Locate the cell with the specified text and output its [x, y] center coordinate. 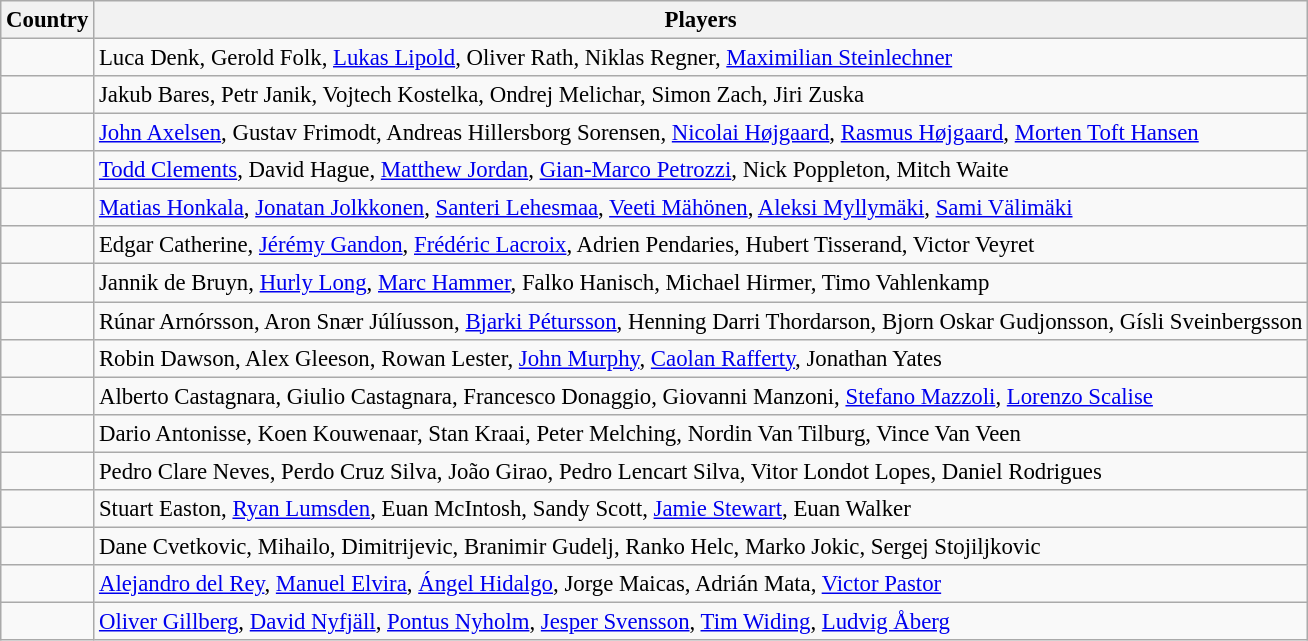
Pedro Clare Neves, Perdo Cruz Silva, João Girao, Pedro Lencart Silva, Vitor Londot Lopes, Daniel Rodrigues [701, 471]
Matias Honkala, Jonatan Jolkkonen, Santeri Lehesmaa, Veeti Mähönen, Aleksi Myllymäki, Sami Välimäki [701, 208]
Dario Antonisse, Koen Kouwenaar, Stan Kraai, Peter Melching, Nordin Van Tilburg, Vince Van Veen [701, 433]
Alejandro del Rey, Manuel Elvira, Ángel Hidalgo, Jorge Maicas, Adrián Mata, Victor Pastor [701, 584]
Alberto Castagnara, Giulio Castagnara, Francesco Donaggio, Giovanni Manzoni, Stefano Mazzoli, Lorenzo Scalise [701, 396]
Stuart Easton, Ryan Lumsden, Euan McIntosh, Sandy Scott, Jamie Stewart, Euan Walker [701, 509]
Edgar Catherine, Jérémy Gandon, Frédéric Lacroix, Adrien Pendaries, Hubert Tisserand, Victor Veyret [701, 245]
Players [701, 20]
Todd Clements, David Hague, Matthew Jordan, Gian-Marco Petrozzi, Nick Poppleton, Mitch Waite [701, 170]
Luca Denk, Gerold Folk, Lukas Lipold, Oliver Rath, Niklas Regner, Maximilian Steinlechner [701, 58]
Robin Dawson, Alex Gleeson, Rowan Lester, John Murphy, Caolan Rafferty, Jonathan Yates [701, 358]
Jakub Bares, Petr Janik, Vojtech Kostelka, Ondrej Melichar, Simon Zach, Jiri Zuska [701, 95]
Dane Cvetkovic, Mihailo, Dimitrijevic, Branimir Gudelj, Ranko Helc, Marko Jokic, Sergej Stojiljkovic [701, 546]
Rúnar Arnórsson, Aron Snær Júlíusson, Bjarki Pétursson, Henning Darri Thordarson, Bjorn Oskar Gudjonsson, Gísli Sveinbergsson [701, 321]
Oliver Gillberg, David Nyfjäll, Pontus Nyholm, Jesper Svensson, Tim Widing, Ludvig Åberg [701, 621]
John Axelsen, Gustav Frimodt, Andreas Hillersborg Sorensen, Nicolai Højgaard, Rasmus Højgaard, Morten Toft Hansen [701, 133]
Country [48, 20]
Jannik de Bruyn, Hurly Long, Marc Hammer, Falko Hanisch, Michael Hirmer, Timo Vahlenkamp [701, 283]
